Return (X, Y) of the center of cell containing provided text 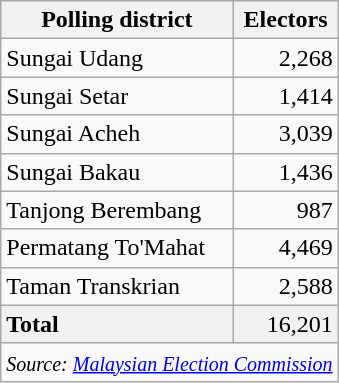
Sungai Acheh (117, 134)
1,414 (286, 96)
Total (117, 324)
4,469 (286, 248)
Sungai Udang (117, 58)
2,588 (286, 286)
16,201 (286, 324)
Source: Malaysian Election Commission (170, 362)
Permatang To'Mahat (117, 248)
1,436 (286, 172)
Tanjong Berembang (117, 210)
Taman Transkrian (117, 286)
Sungai Bakau (117, 172)
Polling district (117, 20)
Electors (286, 20)
2,268 (286, 58)
3,039 (286, 134)
987 (286, 210)
Sungai Setar (117, 96)
